Scan for the cell matching the given text and deliver its [X, Y] coordinate at center. 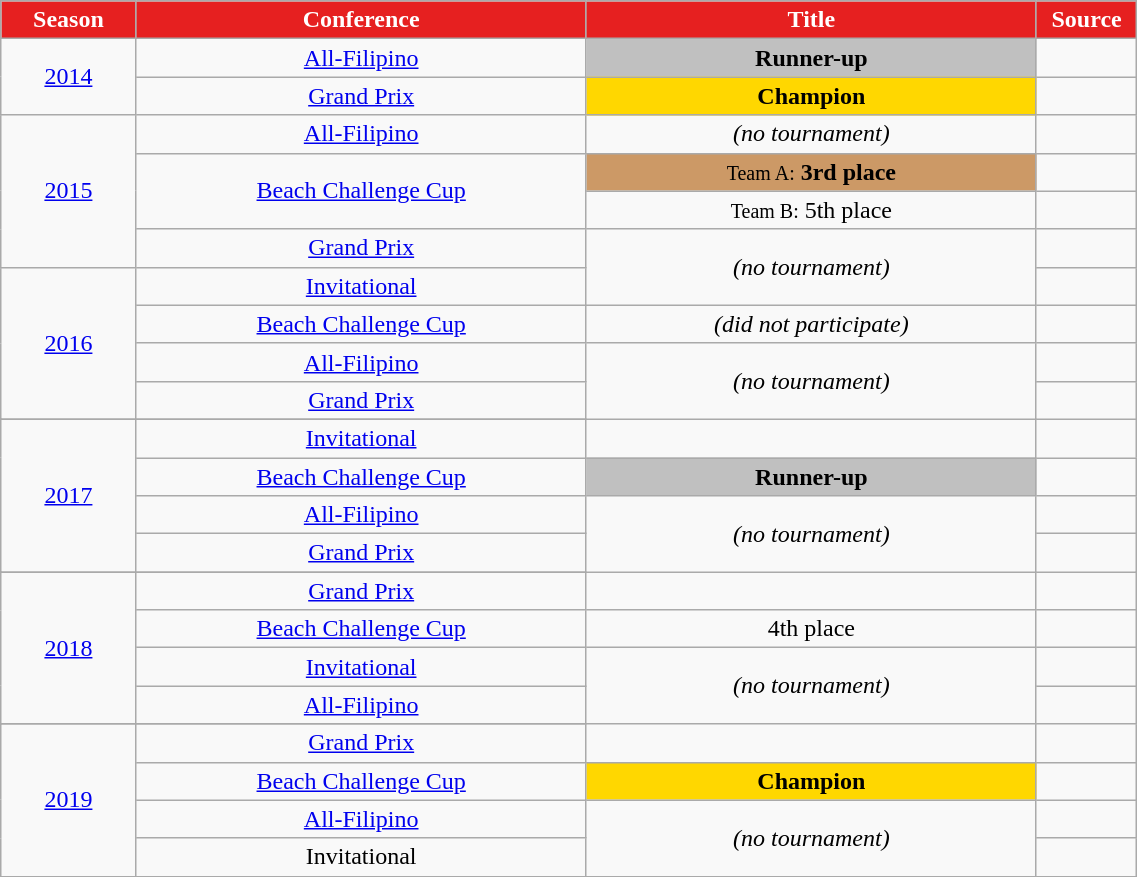
Source [1086, 20]
2017 [68, 495]
2018 [68, 648]
Team A: 3rd place [811, 172]
(did not participate) [811, 324]
Title [811, 20]
4th place [811, 629]
2019 [68, 800]
2016 [68, 343]
2014 [68, 77]
Conference [361, 20]
2015 [68, 191]
Team B: 5th place [811, 210]
Season [68, 20]
